Output the [x, y] coordinate of the center of the cell containing the given text.  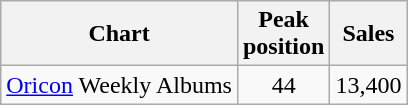
13,400 [368, 85]
44 [283, 85]
Sales [368, 34]
Oricon Weekly Albums [120, 85]
Chart [120, 34]
Peakposition [283, 34]
